Capture the cell that displays the provided text and extract its [X, Y] central coordinate. 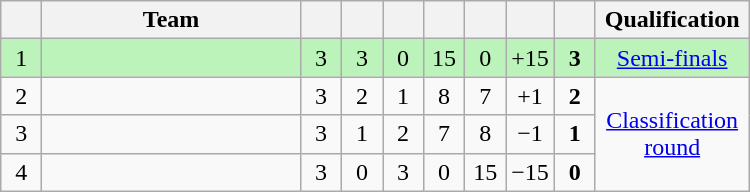
Qualification [672, 20]
+1 [530, 96]
Semi-finals [672, 58]
−1 [530, 134]
4 [22, 172]
−15 [530, 172]
+15 [530, 58]
Team [172, 20]
Classification round [672, 134]
